Scan for the cell matching the given text and deliver its [X, Y] coordinate at center. 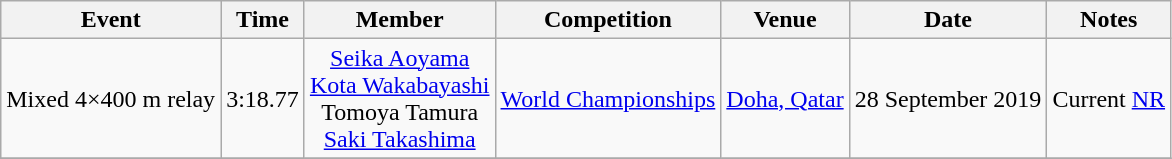
Current NR [1109, 98]
28 September 2019 [948, 98]
Time [263, 20]
World Championships [608, 98]
Event [111, 20]
Seika AoyamaKota WakabayashiTomoya TamuraSaki Takashima [400, 98]
Date [948, 20]
Notes [1109, 20]
Competition [608, 20]
3:18.77 [263, 98]
Mixed 4×400 m relay [111, 98]
Venue [785, 20]
Doha, Qatar [785, 98]
Member [400, 20]
